Find where the given text appears and provide that cell's center as [x, y] coordinate. 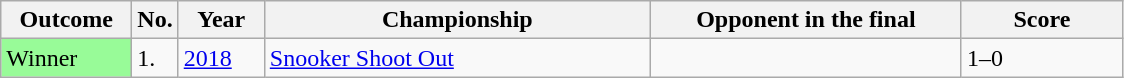
Opponent in the final [806, 20]
Year [221, 20]
Outcome [66, 20]
Championship [457, 20]
Score [1042, 20]
1–0 [1042, 58]
1. [155, 58]
Winner [66, 58]
Snooker Shoot Out [457, 58]
No. [155, 20]
2018 [221, 58]
